Find where the given text appears and provide that cell's center as [x, y] coordinate. 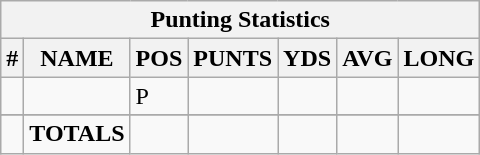
P [159, 96]
AVG [368, 58]
YDS [308, 58]
# [12, 58]
LONG [439, 58]
POS [159, 58]
NAME [77, 58]
PUNTS [233, 58]
Punting Statistics [240, 20]
TOTALS [77, 134]
